Locate the cell with the specified text and output its [x, y] center coordinate. 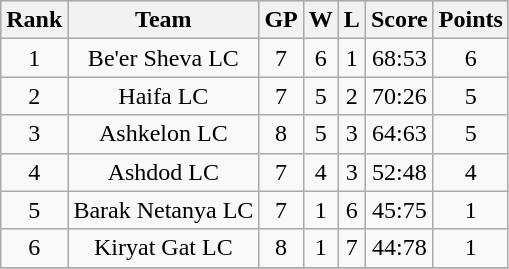
68:53 [399, 58]
Ashdod LC [164, 172]
L [352, 20]
Points [470, 20]
44:78 [399, 248]
Barak Netanya LC [164, 210]
Ashkelon LC [164, 134]
64:63 [399, 134]
Rank [34, 20]
Score [399, 20]
Be'er Sheva LC [164, 58]
52:48 [399, 172]
45:75 [399, 210]
Team [164, 20]
Kiryat Gat LC [164, 248]
GP [281, 20]
Haifa LC [164, 96]
W [320, 20]
70:26 [399, 96]
